Identify which cell holds the provided text, then report its (x, y) central coordinate. 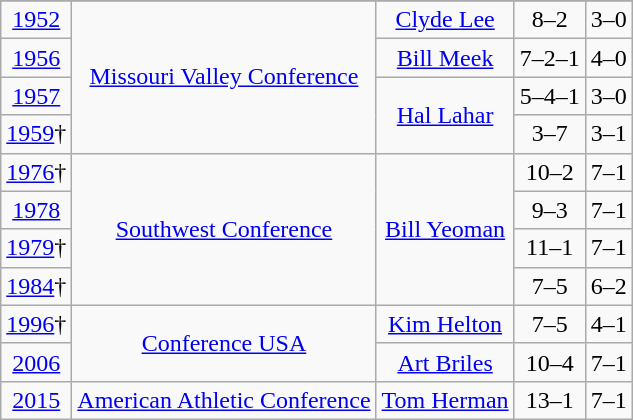
1978 (36, 210)
1956 (36, 58)
11–1 (550, 248)
1979† (36, 248)
13–1 (550, 400)
7–2–1 (550, 58)
3–1 (608, 134)
2015 (36, 400)
Tom Herman (445, 400)
1952 (36, 20)
Conference USA (224, 343)
4–0 (608, 58)
8–2 (550, 20)
1957 (36, 96)
10–4 (550, 362)
Bill Meek (445, 58)
2006 (36, 362)
10–2 (550, 172)
1984† (36, 286)
6–2 (608, 286)
1996† (36, 324)
Southwest Conference (224, 229)
Clyde Lee (445, 20)
Bill Yeoman (445, 229)
Art Briles (445, 362)
Hal Lahar (445, 115)
3–7 (550, 134)
Kim Helton (445, 324)
5–4–1 (550, 96)
4–1 (608, 324)
1976† (36, 172)
9–3 (550, 210)
Missouri Valley Conference (224, 77)
1959† (36, 134)
American Athletic Conference (224, 400)
